Provide the (X, Y) coordinate of the cell's center where the given text is located.  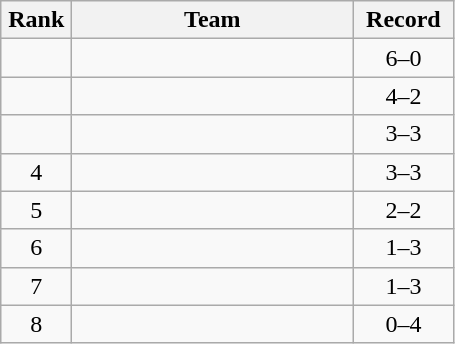
7 (36, 286)
8 (36, 324)
2–2 (404, 210)
0–4 (404, 324)
5 (36, 210)
Record (404, 20)
Team (212, 20)
6 (36, 248)
6–0 (404, 58)
Rank (36, 20)
4–2 (404, 96)
4 (36, 172)
